For the text-containing cell, return its midpoint in [X, Y] coordinate format. 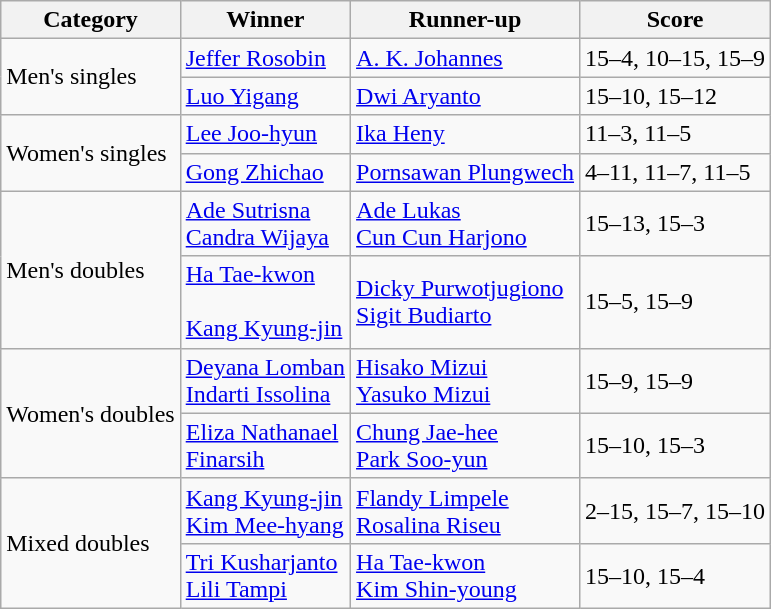
Winner [265, 20]
Deyana Lomban Indarti Issolina [265, 380]
Dwi Aryanto [466, 96]
4–11, 11–7, 11–5 [676, 172]
15–5, 15–9 [676, 302]
Eliza Nathanael Finarsih [265, 446]
Men's singles [90, 77]
Hisako Mizui Yasuko Mizui [466, 380]
15–10, 15–12 [676, 96]
Ika Heny [466, 134]
Kang Kyung-jin Kim Mee-hyang [265, 510]
11–3, 11–5 [676, 134]
15–9, 15–9 [676, 380]
Men's doubles [90, 270]
Dicky Purwotjugiono Sigit Budiarto [466, 302]
Category [90, 20]
Runner-up [466, 20]
2–15, 15–7, 15–10 [676, 510]
Women's singles [90, 153]
Flandy Limpele Rosalina Riseu [466, 510]
Pornsawan Plungwech [466, 172]
Lee Joo-hyun [265, 134]
Ha Tae-kwon Kang Kyung-jin [265, 302]
15–4, 10–15, 15–9 [676, 58]
15–10, 15–3 [676, 446]
Tri Kusharjanto Lili Tampi [265, 576]
15–10, 15–4 [676, 576]
Ha Tae-kwon Kim Shin-young [466, 576]
Ade Lukas Cun Cun Harjono [466, 224]
Women's doubles [90, 413]
Luo Yigang [265, 96]
Mixed doubles [90, 543]
A. K. Johannes [466, 58]
15–13, 15–3 [676, 224]
Gong Zhichao [265, 172]
Jeffer Rosobin [265, 58]
Ade Sutrisna Candra Wijaya [265, 224]
Chung Jae-hee Park Soo-yun [466, 446]
Score [676, 20]
